Locate the cell with the specified text and output its [x, y] center coordinate. 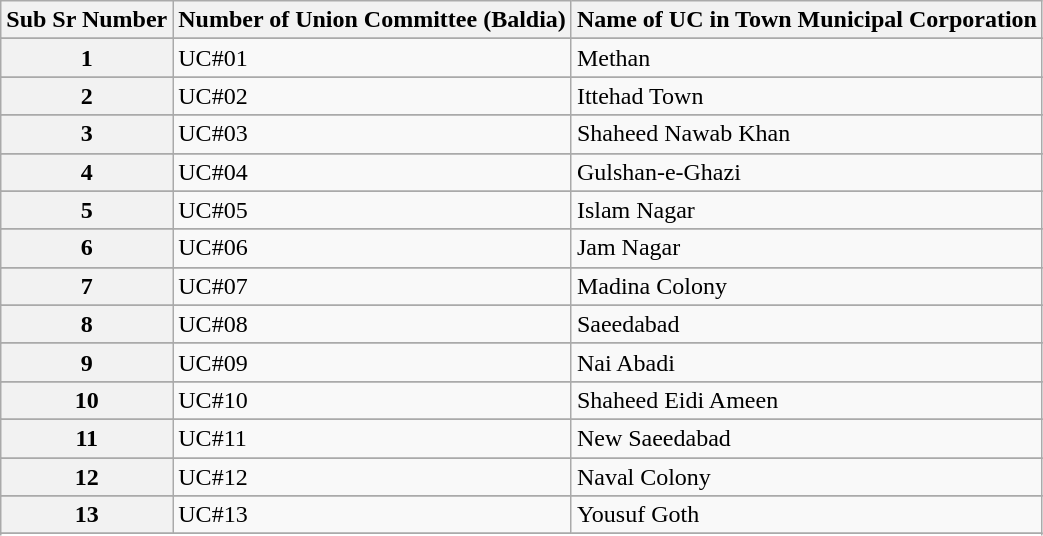
UC#06 [372, 248]
5 [87, 210]
Yousuf Goth [806, 515]
UC#03 [372, 134]
6 [87, 248]
4 [87, 172]
Shaheed Eidi Ameen [806, 400]
3 [87, 134]
UC#04 [372, 172]
UC#12 [372, 477]
UC#09 [372, 362]
UC#10 [372, 400]
UC#13 [372, 515]
Shaheed Nawab Khan [806, 134]
Jam Nagar [806, 248]
Madina Colony [806, 286]
Naval Colony [806, 477]
Gulshan-e-Ghazi [806, 172]
UC#05 [372, 210]
Name of UC in Town Municipal Corporation [806, 20]
8 [87, 324]
Saeedabad [806, 324]
UC#08 [372, 324]
Number of Union Committee (Baldia) [372, 20]
UC#11 [372, 438]
13 [87, 515]
11 [87, 438]
12 [87, 477]
UC#01 [372, 58]
Ittehad Town [806, 96]
9 [87, 362]
7 [87, 286]
Methan [806, 58]
2 [87, 96]
10 [87, 400]
Sub Sr Number [87, 20]
UC#07 [372, 286]
New Saeedabad [806, 438]
Islam Nagar [806, 210]
Nai Abadi [806, 362]
1 [87, 58]
UC#02 [372, 96]
